Capture the cell that displays the provided text and extract its [x, y] central coordinate. 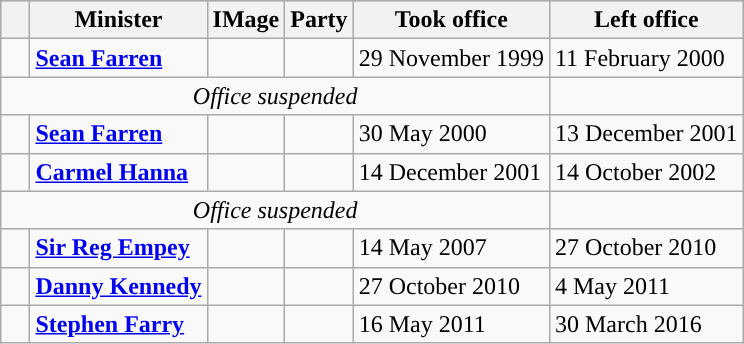
Took office [451, 20]
Minister [118, 20]
29 November 1999 [451, 58]
13 December 2001 [646, 134]
Carmel Hanna [118, 172]
14 May 2007 [451, 248]
30 March 2016 [646, 324]
11 February 2000 [646, 58]
14 October 2002 [646, 172]
Danny Kennedy [118, 286]
30 May 2000 [451, 134]
4 May 2011 [646, 286]
IMage [246, 20]
Left office [646, 20]
16 May 2011 [451, 324]
Sir Reg Empey [118, 248]
Stephen Farry [118, 324]
14 December 2001 [451, 172]
Party [319, 20]
